Output the [x, y] coordinate of the center of the cell containing the given text.  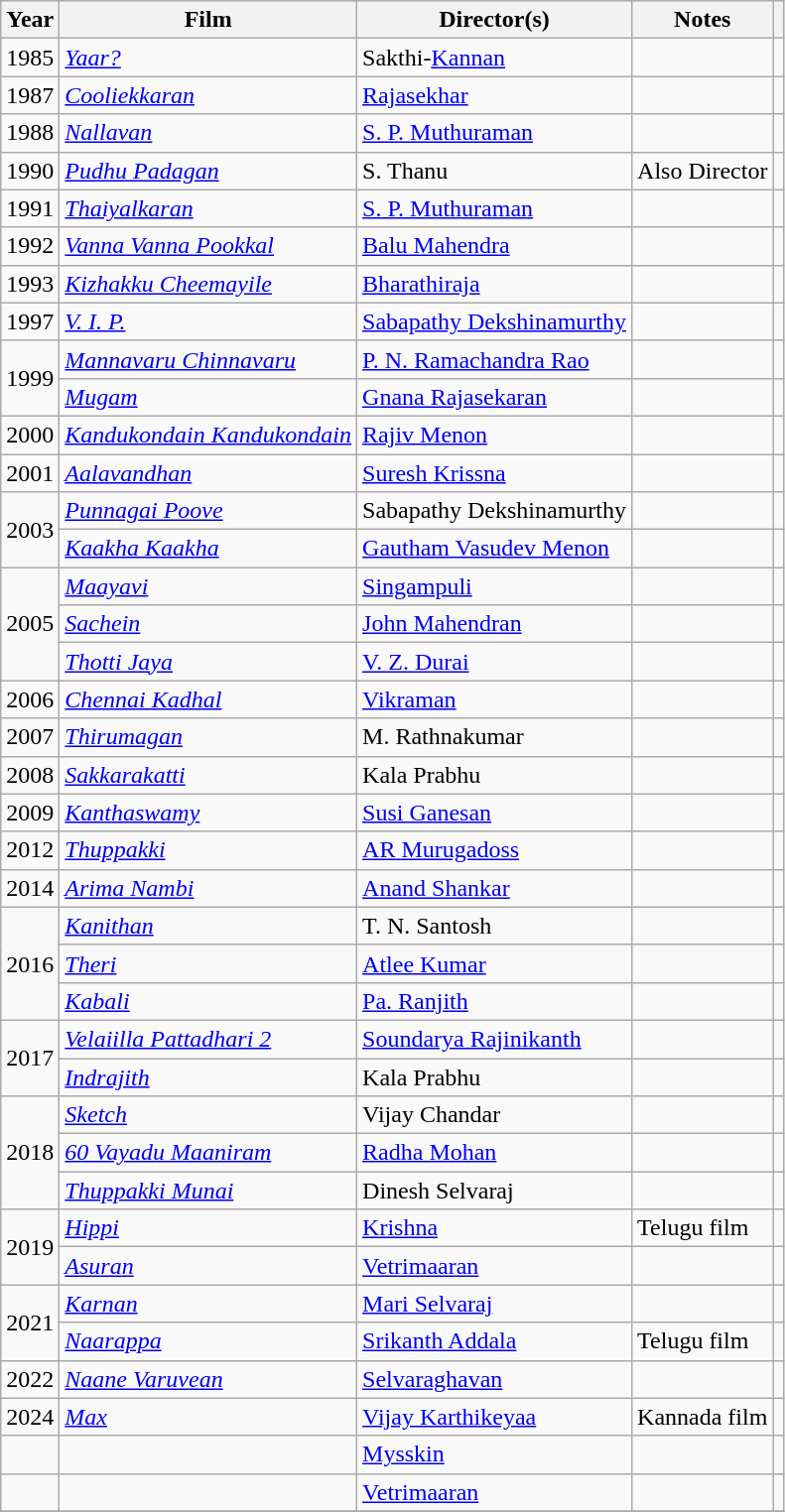
2014 [30, 888]
Naarappa [208, 1341]
2016 [30, 963]
1988 [30, 133]
Thuppakki [208, 850]
Maayavi [208, 586]
Karnan [208, 1304]
1992 [30, 246]
Max [208, 1417]
Nallavan [208, 133]
Indrajith [208, 1076]
2012 [30, 850]
2005 [30, 624]
Vijay Chandar [494, 1115]
Kanithan [208, 926]
M. Rathnakumar [494, 737]
Sketch [208, 1115]
John Mahendran [494, 624]
1999 [30, 378]
Film [208, 20]
1993 [30, 284]
T. N. Santosh [494, 926]
Suresh Krissna [494, 473]
Balu Mahendra [494, 246]
1997 [30, 321]
Selvaraghavan [494, 1379]
Mysskin [494, 1454]
Kannada film [703, 1417]
2018 [30, 1153]
Thaiyalkaran [208, 208]
Gautham Vasudev Menon [494, 549]
Director(s) [494, 20]
2019 [30, 1247]
Susi Ganesan [494, 813]
Vijay Karthikeyaa [494, 1417]
Dinesh Selvaraj [494, 1191]
2006 [30, 699]
2024 [30, 1417]
Bharathiraja [494, 284]
V. Z. Durai [494, 662]
Cooliekkaran [208, 95]
Pudhu Padagan [208, 171]
1985 [30, 58]
60 Vayadu Maaniram [208, 1153]
Thuppakki Munai [208, 1191]
1990 [30, 171]
Anand Shankar [494, 888]
Pa. Ranjith [494, 1001]
Krishna [494, 1228]
Thotti Jaya [208, 662]
Sakthi-Kannan [494, 58]
2022 [30, 1379]
Vikraman [494, 699]
Mugam [208, 397]
2009 [30, 813]
Kandukondain Kandukondain [208, 435]
Rajasekhar [494, 95]
2008 [30, 775]
Kaakha Kaakha [208, 549]
Asuran [208, 1266]
Vanna Vanna Pookkal [208, 246]
1991 [30, 208]
Kabali [208, 1001]
Sachein [208, 624]
2001 [30, 473]
Theri [208, 963]
2017 [30, 1058]
Aalavandhan [208, 473]
Radha Mohan [494, 1153]
Also Director [703, 171]
Arima Nambi [208, 888]
Atlee Kumar [494, 963]
Kanthaswamy [208, 813]
Velaiilla Pattadhari 2 [208, 1039]
Srikanth Addala [494, 1341]
Kizhakku Cheemayile [208, 284]
AR Murugadoss [494, 850]
P. N. Ramachandra Rao [494, 359]
Year [30, 20]
V. I. P. [208, 321]
Chennai Kadhal [208, 699]
Thirumagan [208, 737]
Yaar? [208, 58]
2021 [30, 1323]
Hippi [208, 1228]
Notes [703, 20]
2000 [30, 435]
2003 [30, 530]
Singampuli [494, 586]
Soundarya Rajinikanth [494, 1039]
Gnana Rajasekaran [494, 397]
Punnagai Poove [208, 511]
2007 [30, 737]
1987 [30, 95]
Sakkarakatti [208, 775]
S. Thanu [494, 171]
Naane Varuvean [208, 1379]
Mannavaru Chinnavaru [208, 359]
Rajiv Menon [494, 435]
Mari Selvaraj [494, 1304]
